Extract the [x, y] coordinate from the center of the cell holding the provided text.  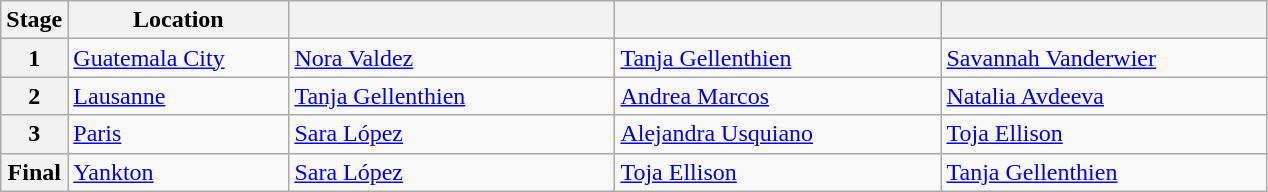
2 [34, 96]
Stage [34, 20]
Natalia Avdeeva [1104, 96]
Lausanne [178, 96]
Guatemala City [178, 58]
Location [178, 20]
Savannah Vanderwier [1104, 58]
Nora Valdez [452, 58]
Final [34, 172]
Yankton [178, 172]
Paris [178, 134]
Andrea Marcos [778, 96]
3 [34, 134]
1 [34, 58]
Alejandra Usquiano [778, 134]
